Capture the cell that displays the provided text and extract its (X, Y) central coordinate. 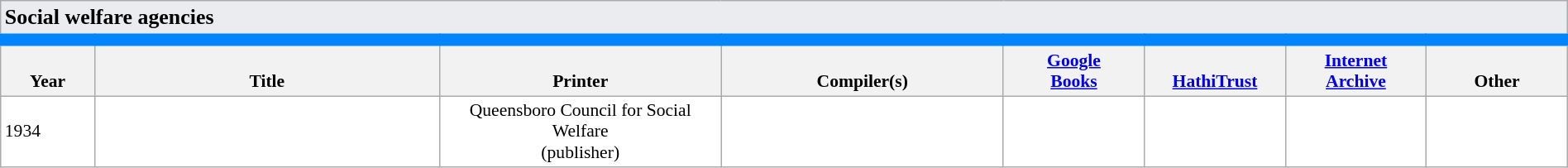
InternetArchive (1355, 68)
Title (266, 68)
GoogleBooks (1073, 68)
Social welfare agencies (784, 20)
Compiler(s) (862, 68)
Printer (581, 68)
Queensboro Council for Social Welfare(publisher) (581, 132)
1934 (48, 132)
HathiTrust (1215, 68)
Year (48, 68)
Other (1497, 68)
